Extract the (X, Y) coordinate from the center of the cell holding the provided text.  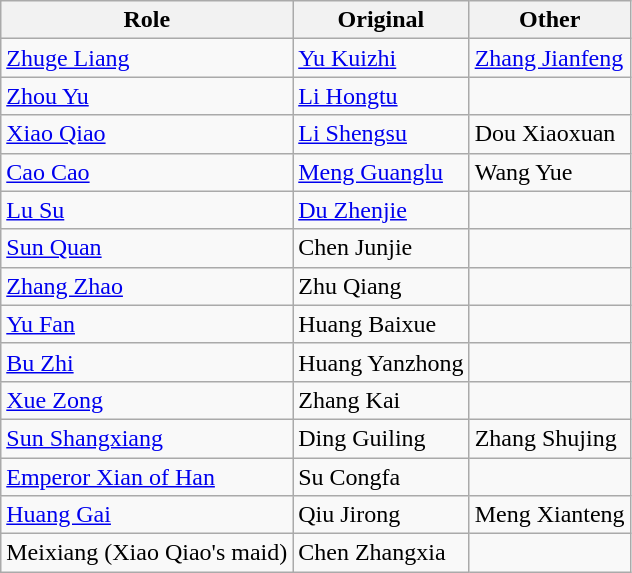
Meixiang (Xiao Qiao's maid) (147, 553)
Meng Guanglu (381, 172)
Li Shengsu (381, 134)
Emperor Xian of Han (147, 477)
Bu Zhi (147, 362)
Cao Cao (147, 172)
Zhou Yu (147, 96)
Chen Junjie (381, 248)
Su Congfa (381, 477)
Yu Fan (147, 324)
Zhang Kai (381, 400)
Wang Yue (550, 172)
Zhuge Liang (147, 58)
Zhang Shujing (550, 438)
Yu Kuizhi (381, 58)
Du Zhenjie (381, 210)
Sun Shangxiang (147, 438)
Huang Gai (147, 515)
Zhang Jianfeng (550, 58)
Huang Baixue (381, 324)
Original (381, 20)
Lu Su (147, 210)
Huang Yanzhong (381, 362)
Ding Guiling (381, 438)
Li Hongtu (381, 96)
Qiu Jirong (381, 515)
Sun Quan (147, 248)
Chen Zhangxia (381, 553)
Dou Xiaoxuan (550, 134)
Meng Xianteng (550, 515)
Other (550, 20)
Role (147, 20)
Xiao Qiao (147, 134)
Zhang Zhao (147, 286)
Zhu Qiang (381, 286)
Xue Zong (147, 400)
